Extract the [x, y] coordinate from the center of the cell holding the provided text.  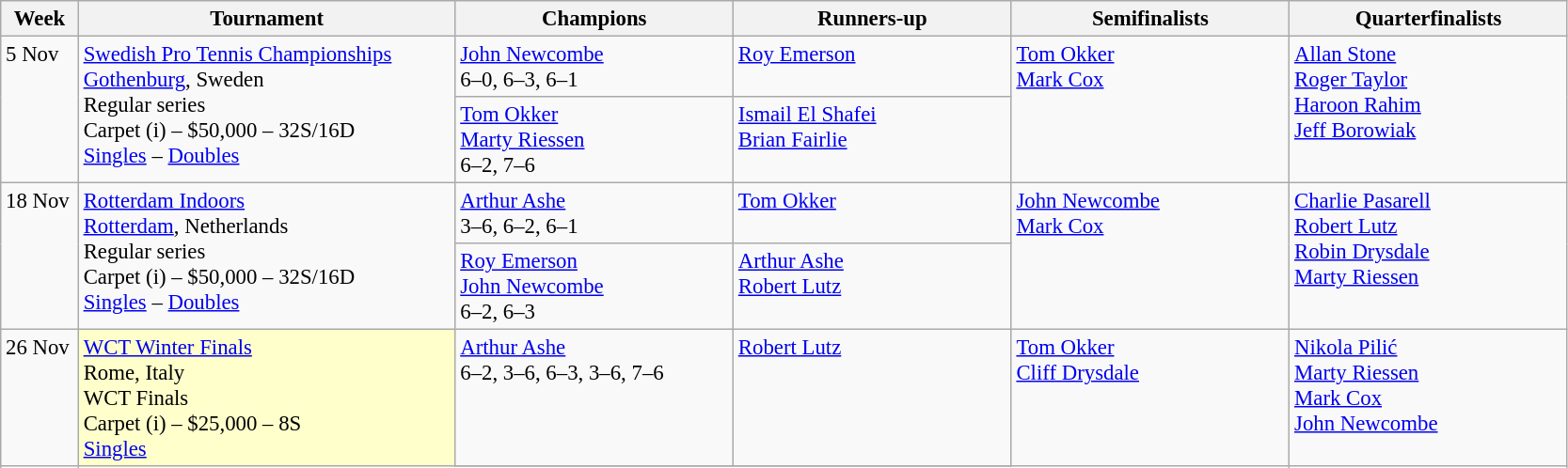
Week [40, 19]
Rotterdam Indoors Rotterdam, NetherlandsRegular seriesCarpet (i) – $50,000 – 32S/16DSingles – Doubles [267, 257]
26 Nov [40, 398]
Roy Emerson [873, 68]
Tom Okker Mark Cox [1150, 110]
John Newcombe Mark Cox [1150, 257]
Arthur Ashe6–2, 3–6, 6–3, 3–6, 7–6 [594, 398]
Robert Lutz [873, 398]
18 Nov [40, 257]
Tom Okker Cliff Drysdale [1150, 398]
Tournament [267, 19]
WCT Winter Finals Rome, ItalyWCT FinalsCarpet (i) – $25,000 – 8SSingles [267, 398]
Quarterfinalists [1429, 19]
John Newcombe6–0, 6–3, 6–1 [594, 68]
Tom Okker Marty Riessen6–2, 7–6 [594, 140]
5 Nov [40, 110]
Ismail El Shafei Brian Fairlie [873, 140]
Allan Stone Roger Taylor Haroon Rahim Jeff Borowiak [1429, 110]
Roy Emerson John Newcombe6–2, 6–3 [594, 287]
Champions [594, 19]
Arthur Ashe3–6, 6–2, 6–1 [594, 214]
Swedish Pro Tennis Championships Gothenburg, SwedenRegular seriesCarpet (i) – $50,000 – 32S/16DSingles – Doubles [267, 110]
Tom Okker [873, 214]
Arthur Ashe Robert Lutz [873, 287]
Charlie Pasarell Robert Lutz Robin Drysdale Marty Riessen [1429, 257]
Runners-up [873, 19]
Semifinalists [1150, 19]
Nikola Pilić Marty Riessen Mark Cox John Newcombe [1429, 398]
